Detect which cell encompasses the target text, then output its (X, Y) center coordinate. 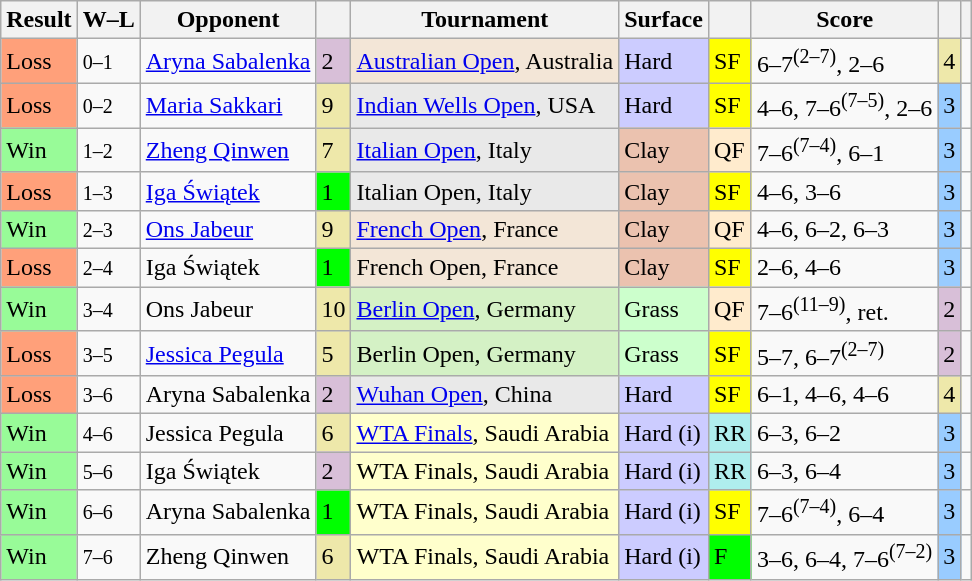
0–2 (108, 106)
Score (844, 20)
Opponent (228, 20)
6–3, 6–4 (844, 471)
7 (334, 150)
7–6(7–4), 6–1 (844, 150)
4–6 (108, 433)
5 (334, 354)
Australian Open, Australia (485, 62)
3–4 (108, 310)
4–6, 7–6(7–5), 2–6 (844, 106)
3–6 (108, 395)
6–6 (108, 512)
7–6(7–4), 6–4 (844, 512)
3–5 (108, 354)
Result (39, 20)
Maria Sakkari (228, 106)
5–7, 6–7(2–7) (844, 354)
2–4 (108, 268)
2–3 (108, 230)
6–7(2–7), 2–6 (844, 62)
Wuhan Open, China (485, 395)
W–L (108, 20)
6–1, 4–6, 4–6 (844, 395)
Tournament (485, 20)
7–6 (108, 558)
5–6 (108, 471)
4–6, 3–6 (844, 191)
3–6, 6–4, 7–6(7–2) (844, 558)
10 (334, 310)
4–6, 6–2, 6–3 (844, 230)
6–3, 6–2 (844, 433)
2–6, 4–6 (844, 268)
1–3 (108, 191)
0–1 (108, 62)
Indian Wells Open, USA (485, 106)
Surface (664, 20)
1–2 (108, 150)
7–6(11–9), ret. (844, 310)
F (730, 558)
